Return the (X, Y) coordinate for the center point of the cell that contains the specified text.  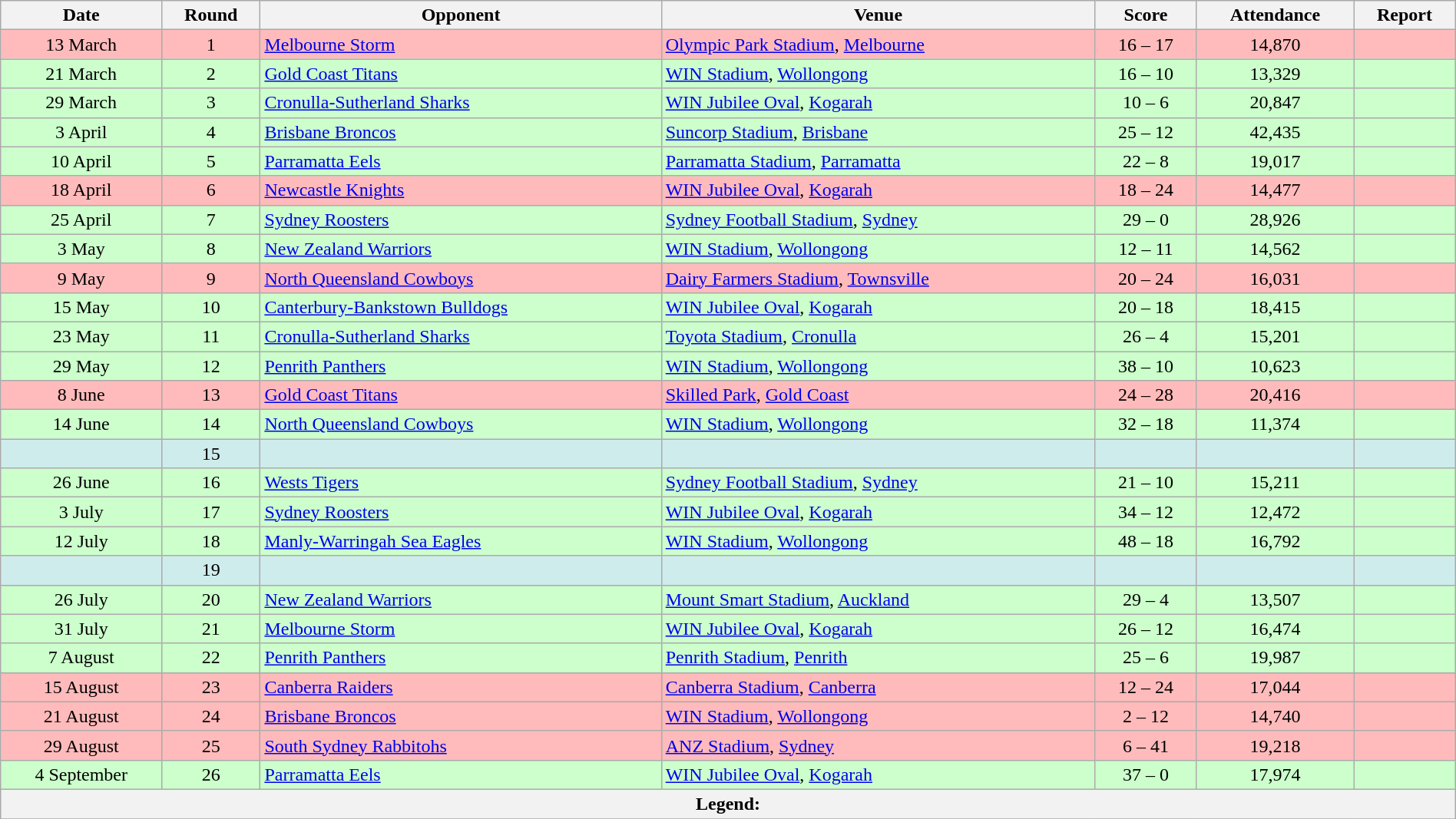
7 August (81, 658)
19,017 (1275, 161)
3 July (81, 512)
16 (211, 483)
21 (211, 629)
Suncorp Stadium, Brisbane (879, 132)
10 April (81, 161)
2 – 12 (1146, 716)
16,031 (1275, 278)
Olympic Park Stadium, Melbourne (879, 45)
29 – 4 (1146, 599)
ANZ Stadium, Sydney (879, 745)
21 March (81, 74)
13,329 (1275, 74)
25 – 12 (1146, 132)
16 – 17 (1146, 45)
38 – 10 (1146, 366)
24 – 28 (1146, 395)
26 (211, 774)
15 May (81, 307)
20 – 18 (1146, 307)
10,623 (1275, 366)
12 (211, 366)
Date (81, 15)
16,792 (1275, 541)
21 August (81, 716)
3 (211, 103)
15 (211, 454)
11,374 (1275, 424)
12 – 24 (1146, 687)
Newcastle Knights (461, 190)
14,477 (1275, 190)
6 (211, 190)
Report (1405, 15)
Canberra Raiders (461, 687)
14,740 (1275, 716)
29 August (81, 745)
11 (211, 336)
5 (211, 161)
9 (211, 278)
18,415 (1275, 307)
16,474 (1275, 629)
20 – 24 (1146, 278)
8 June (81, 395)
Skilled Park, Gold Coast (879, 395)
18 – 24 (1146, 190)
48 – 18 (1146, 541)
Venue (879, 15)
32 – 18 (1146, 424)
15,211 (1275, 483)
Round (211, 15)
7 (211, 220)
Wests Tigers (461, 483)
8 (211, 249)
13 March (81, 45)
Legend: (728, 804)
26 – 4 (1146, 336)
Canberra Stadium, Canberra (879, 687)
26 – 12 (1146, 629)
9 May (81, 278)
Penrith Stadium, Penrith (879, 658)
Parramatta Stadium, Parramatta (879, 161)
12,472 (1275, 512)
29 March (81, 103)
28,926 (1275, 220)
20,847 (1275, 103)
Toyota Stadium, Cronulla (879, 336)
34 – 12 (1146, 512)
10 – 6 (1146, 103)
14,870 (1275, 45)
12 July (81, 541)
10 (211, 307)
Opponent (461, 15)
20 (211, 599)
Score (1146, 15)
26 June (81, 483)
24 (211, 716)
3 April (81, 132)
18 (211, 541)
14 June (81, 424)
20,416 (1275, 395)
23 (211, 687)
15 August (81, 687)
19 (211, 570)
15,201 (1275, 336)
Dairy Farmers Stadium, Townsville (879, 278)
Manly-Warringah Sea Eagles (461, 541)
Mount Smart Stadium, Auckland (879, 599)
19,987 (1275, 658)
42,435 (1275, 132)
14,562 (1275, 249)
4 (211, 132)
23 May (81, 336)
25 (211, 745)
3 May (81, 249)
Attendance (1275, 15)
16 – 10 (1146, 74)
25 April (81, 220)
22 (211, 658)
19,218 (1275, 745)
14 (211, 424)
29 – 0 (1146, 220)
13 (211, 395)
18 April (81, 190)
17,044 (1275, 687)
21 – 10 (1146, 483)
12 – 11 (1146, 249)
Canterbury-Bankstown Bulldogs (461, 307)
South Sydney Rabbitohs (461, 745)
37 – 0 (1146, 774)
13,507 (1275, 599)
29 May (81, 366)
26 July (81, 599)
1 (211, 45)
31 July (81, 629)
17,974 (1275, 774)
4 September (81, 774)
17 (211, 512)
6 – 41 (1146, 745)
2 (211, 74)
22 – 8 (1146, 161)
25 – 6 (1146, 658)
